Pinpoint the cell where the given text exists, returning its [x, y] midpoint coordinate. 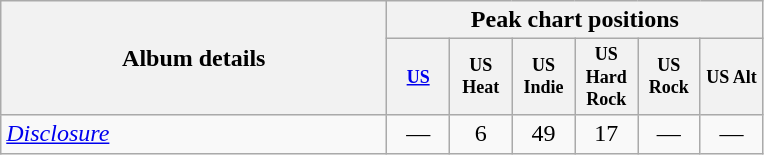
17 [606, 134]
49 [544, 134]
6 [480, 134]
US Alt [732, 77]
US Rock [670, 77]
US Hard Rock [606, 77]
Disclosure [194, 134]
US Indie [544, 77]
Peak chart positions [575, 20]
US Heat [480, 77]
US [418, 77]
Album details [194, 58]
